For the text-containing cell, return its midpoint in [X, Y] coordinate format. 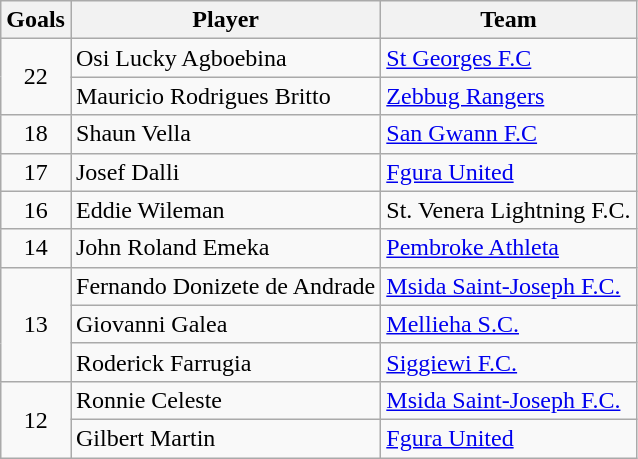
Fernando Donizete de Andrade [225, 286]
Roderick Farrugia [225, 362]
Giovanni Galea [225, 324]
San Gwann F.C [508, 134]
18 [36, 134]
Mellieha S.C. [508, 324]
Shaun Vella [225, 134]
14 [36, 248]
Siggiewi F.C. [508, 362]
22 [36, 77]
16 [36, 210]
Goals [36, 20]
St Georges F.C [508, 58]
St. Venera Lightning F.C. [508, 210]
Osi Lucky Agboebina [225, 58]
Pembroke Athleta [508, 248]
Mauricio Rodrigues Britto [225, 96]
Team [508, 20]
Player [225, 20]
Eddie Wileman [225, 210]
Ronnie Celeste [225, 400]
John Roland Emeka [225, 248]
Gilbert Martin [225, 438]
12 [36, 419]
Zebbug Rangers [508, 96]
13 [36, 324]
17 [36, 172]
Josef Dalli [225, 172]
